Return (X, Y) of the center of cell containing provided text 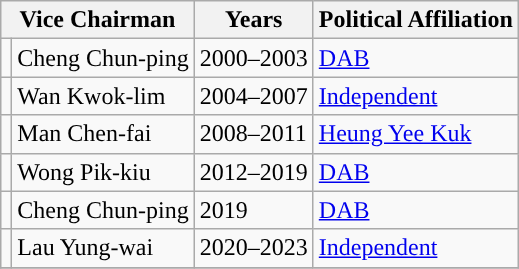
2000–2003 (254, 58)
Heung Yee Kuk (416, 134)
2019 (254, 210)
Political Affiliation (416, 20)
Wan Kwok-lim (103, 96)
Vice Chairman (98, 20)
Man Chen-fai (103, 134)
2012–2019 (254, 172)
2008–2011 (254, 134)
2004–2007 (254, 96)
Wong Pik-kiu (103, 172)
2020–2023 (254, 248)
Lau Yung-wai (103, 248)
Years (254, 20)
